Capture the cell that displays the provided text and extract its [x, y] central coordinate. 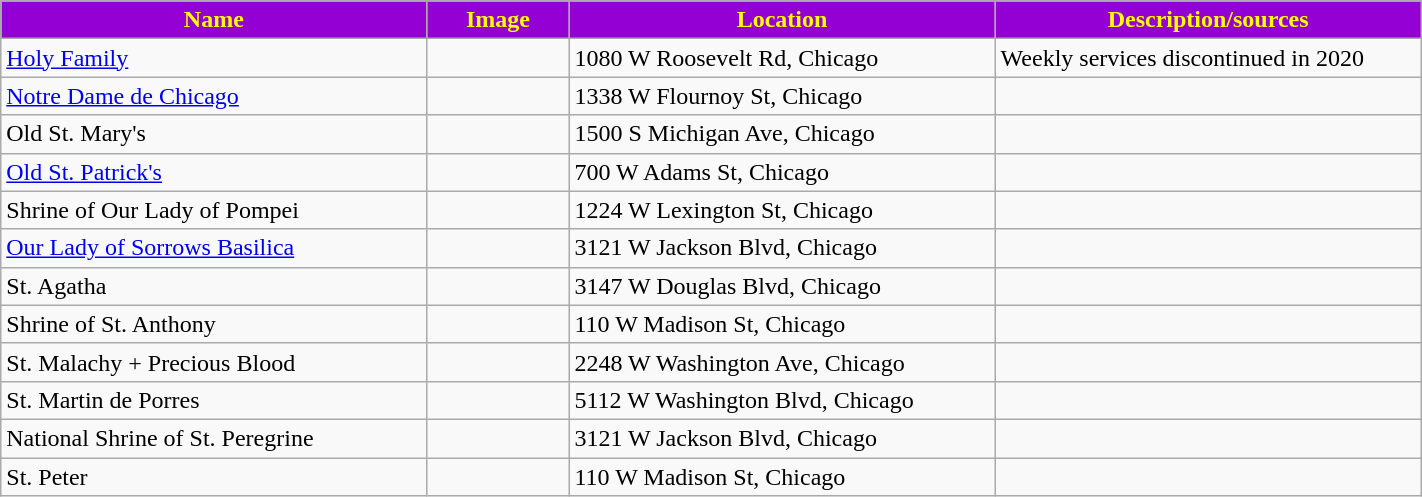
St. Agatha [214, 286]
2248 W Washington Ave, Chicago [782, 362]
1080 W Roosevelt Rd, Chicago [782, 58]
Shrine of St. Anthony [214, 324]
5112 W Washington Blvd, Chicago [782, 400]
St. Malachy + Precious Blood [214, 362]
Location [782, 20]
Notre Dame de Chicago [214, 96]
Shrine of Our Lady of Pompei [214, 210]
Old St. Mary's [214, 134]
Image [498, 20]
Holy Family [214, 58]
1338 W Flournoy St, Chicago [782, 96]
St. Peter [214, 477]
National Shrine of St. Peregrine [214, 438]
700 W Adams St, Chicago [782, 172]
Old St. Patrick's [214, 172]
1500 S Michigan Ave, Chicago [782, 134]
Weekly services discontinued in 2020 [1208, 58]
Name [214, 20]
1224 W Lexington St, Chicago [782, 210]
Description/sources [1208, 20]
St. Martin de Porres [214, 400]
3147 W Douglas Blvd, Chicago [782, 286]
Our Lady of Sorrows Basilica [214, 248]
